Return [x, y] of the center of cell containing provided text 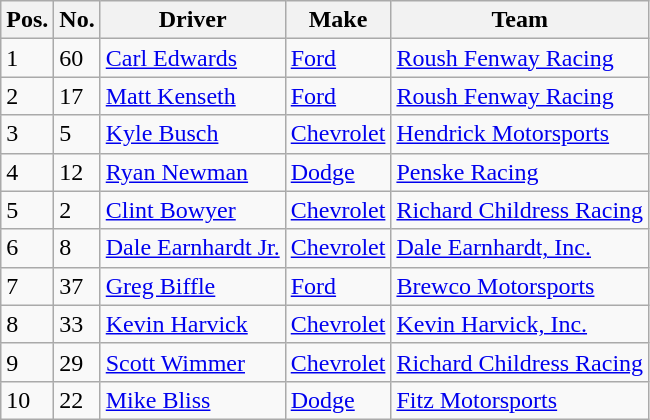
Ryan Newman [192, 172]
Kevin Harvick, Inc. [520, 324]
12 [77, 172]
3 [28, 134]
Fitz Motorsports [520, 400]
6 [28, 248]
17 [77, 96]
Team [520, 20]
Kyle Busch [192, 134]
Scott Wimmer [192, 362]
22 [77, 400]
Make [338, 20]
Clint Bowyer [192, 210]
Mike Bliss [192, 400]
29 [77, 362]
33 [77, 324]
9 [28, 362]
7 [28, 286]
Hendrick Motorsports [520, 134]
Matt Kenseth [192, 96]
1 [28, 58]
Brewco Motorsports [520, 286]
Carl Edwards [192, 58]
10 [28, 400]
Driver [192, 20]
Dale Earnhardt Jr. [192, 248]
60 [77, 58]
4 [28, 172]
Pos. [28, 20]
Greg Biffle [192, 286]
Kevin Harvick [192, 324]
Penske Racing [520, 172]
37 [77, 286]
Dale Earnhardt, Inc. [520, 248]
No. [77, 20]
